Return (x, y) of the center of cell containing provided text 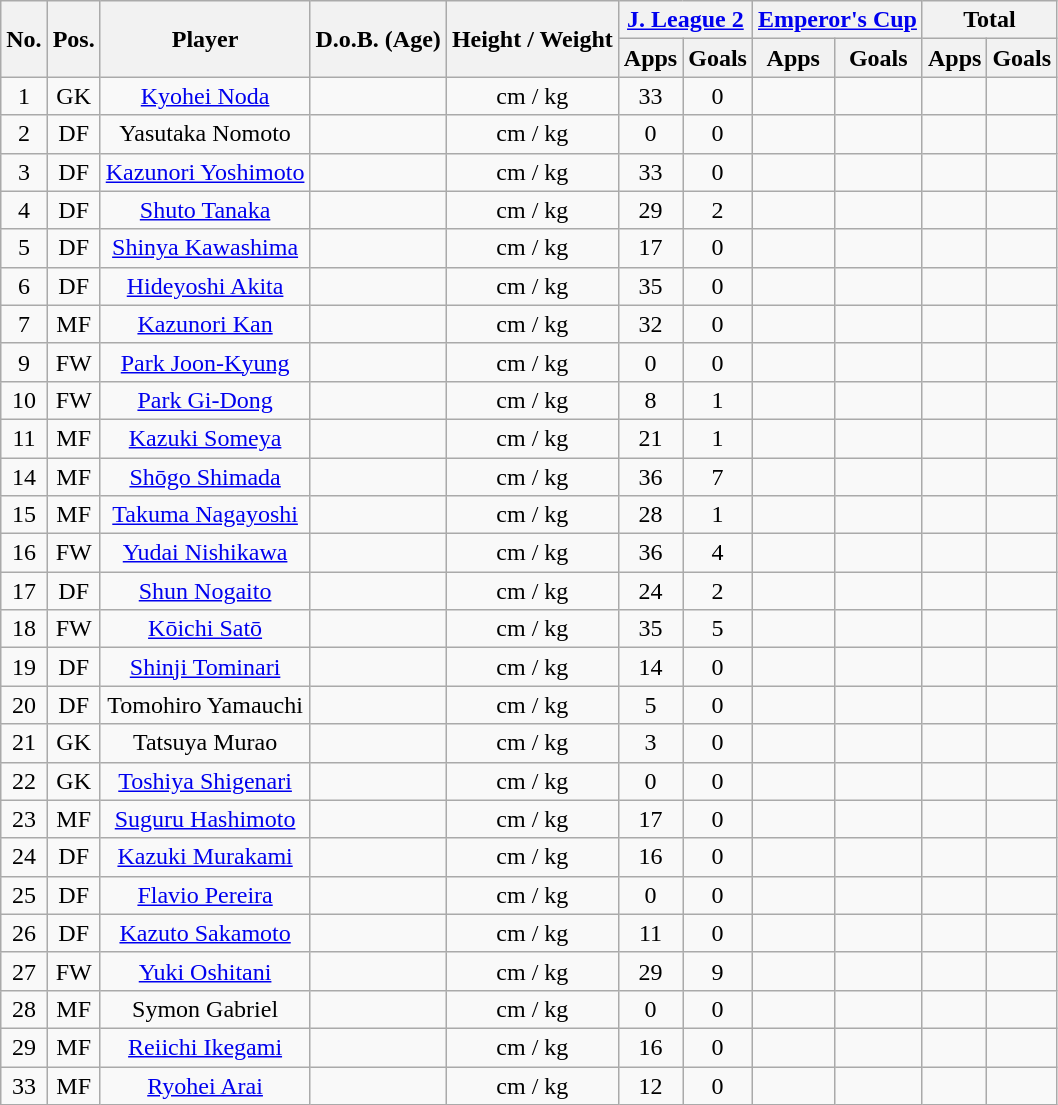
Park Joon-Kyung (205, 362)
Kazuki Murakami (205, 857)
20 (24, 705)
18 (24, 629)
Shōgo Shimada (205, 477)
19 (24, 667)
Yuki Oshitani (205, 971)
Yasutaka Nomoto (205, 134)
Yudai Nishikawa (205, 553)
Pos. (74, 39)
22 (24, 781)
27 (24, 971)
Height / Weight (532, 39)
10 (24, 400)
6 (24, 286)
No. (24, 39)
Tatsuya Murao (205, 743)
Kazuto Sakamoto (205, 933)
Kōichi Satō (205, 629)
J. League 2 (685, 20)
Kyohei Noda (205, 96)
Shuto Tanaka (205, 210)
Ryohei Arai (205, 1085)
Takuma Nagayoshi (205, 515)
Hideyoshi Akita (205, 286)
8 (650, 400)
Shinji Tominari (205, 667)
Shun Nogaito (205, 591)
Kazuki Someya (205, 438)
D.o.B. (Age) (378, 39)
15 (24, 515)
25 (24, 895)
Kazunori Kan (205, 324)
Total (989, 20)
Shinya Kawashima (205, 248)
12 (650, 1085)
Flavio Pereira (205, 895)
Suguru Hashimoto (205, 819)
Kazunori Yoshimoto (205, 172)
32 (650, 324)
26 (24, 933)
Emperor's Cup (837, 20)
Toshiya Shigenari (205, 781)
Player (205, 39)
23 (24, 819)
Symon Gabriel (205, 1009)
Reiichi Ikegami (205, 1047)
Tomohiro Yamauchi (205, 705)
Park Gi-Dong (205, 400)
